Find where the given text appears and provide that cell's center as [X, Y] coordinate. 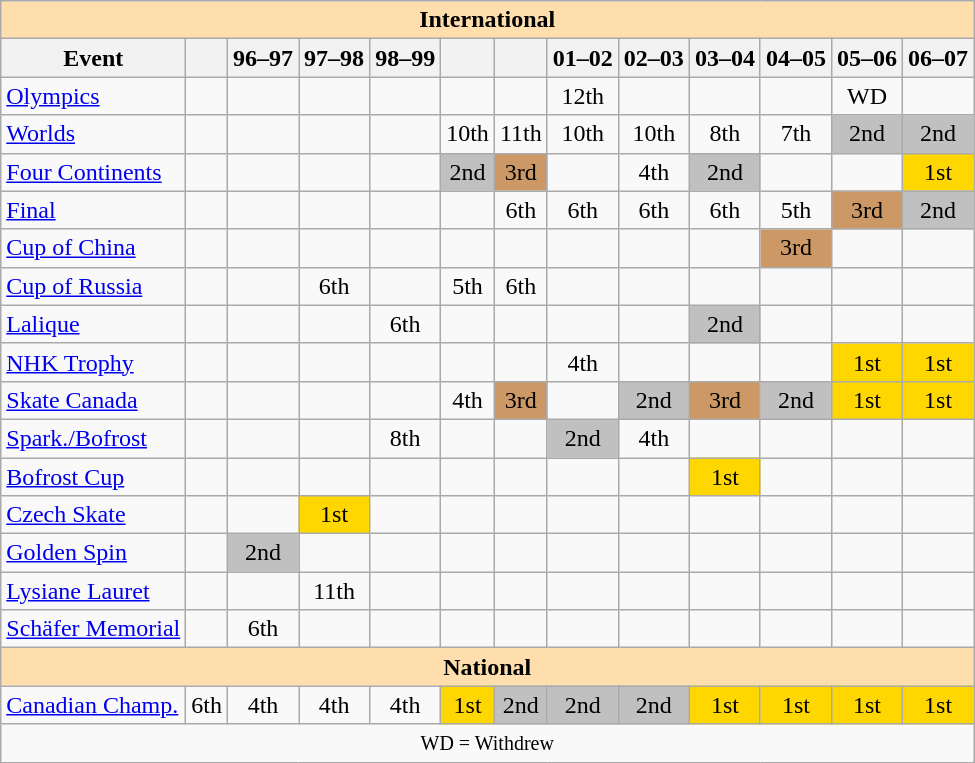
02–03 [654, 58]
Czech Skate [94, 515]
01–02 [582, 58]
Spark./Bofrost [94, 438]
Canadian Champ. [94, 705]
04–05 [796, 58]
NHK Trophy [94, 362]
Skate Canada [94, 400]
7th [796, 134]
Event [94, 58]
Lalique [94, 324]
97–98 [334, 58]
WD [868, 96]
Bofrost Cup [94, 477]
International [488, 20]
98–99 [406, 58]
Four Continents [94, 172]
Olympics [94, 96]
Cup of China [94, 248]
Schäfer Memorial [94, 629]
Golden Spin [94, 553]
Lysiane Lauret [94, 591]
National [488, 667]
06–07 [938, 58]
Cup of Russia [94, 286]
12th [582, 96]
05–06 [868, 58]
96–97 [262, 58]
Worlds [94, 134]
Final [94, 210]
WD = Withdrew [488, 743]
03–04 [724, 58]
